Determine the [x, y] coordinate at the center of the cell enclosing the given text.  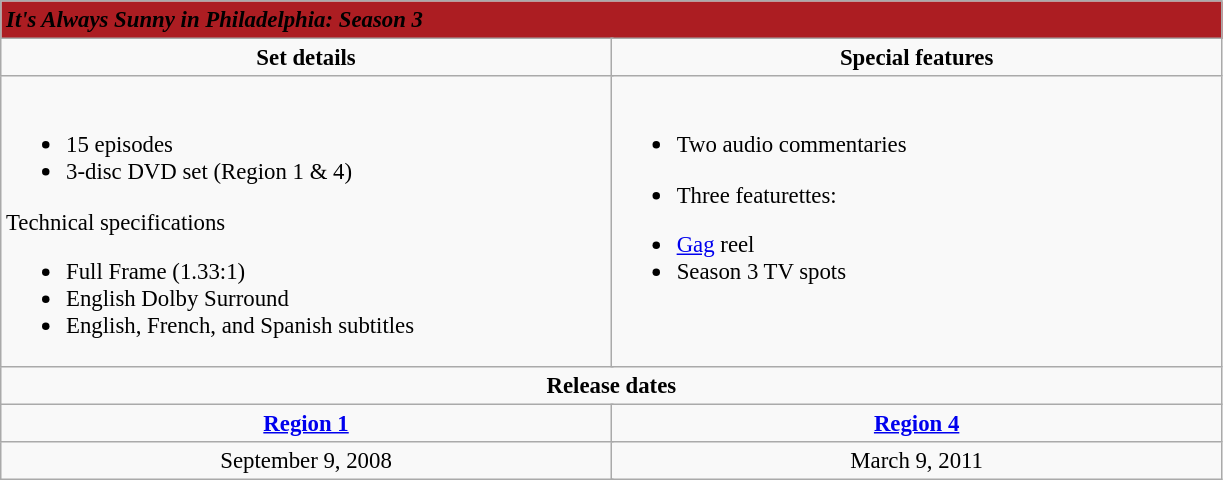
Two audio commentariesThree featurettes:Gag reelSeason 3 TV spots [916, 222]
March 9, 2011 [916, 461]
Set details [306, 58]
Region 1 [306, 423]
Special features [916, 58]
Region 4 [916, 423]
15 episodes3-disc DVD set (Region 1 & 4)Technical specificationsFull Frame (1.33:1)English Dolby SurroundEnglish, French, and Spanish subtitles [306, 222]
September 9, 2008 [306, 461]
It's Always Sunny in Philadelphia: Season 3 [612, 20]
Release dates [612, 386]
